Pinpoint the cell where the given text exists, returning its [X, Y] midpoint coordinate. 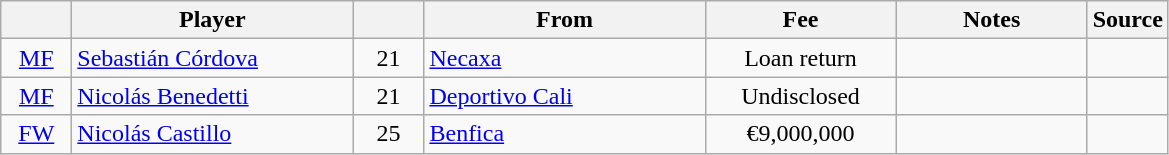
Fee [800, 20]
Nicolás Benedetti [212, 96]
€9,000,000 [800, 134]
Necaxa [564, 58]
Sebastián Córdova [212, 58]
Source [1128, 20]
Notes [992, 20]
Undisclosed [800, 96]
Deportivo Cali [564, 96]
Loan return [800, 58]
Benfica [564, 134]
25 [388, 134]
FW [36, 134]
Player [212, 20]
From [564, 20]
Nicolás Castillo [212, 134]
